Scan for the cell matching the given text and deliver its (X, Y) coordinate at center. 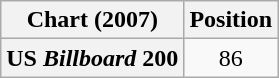
86 (231, 58)
Position (231, 20)
US Billboard 200 (92, 58)
Chart (2007) (92, 20)
